Search for the cell housing the specified text and yield its [x, y] center coordinate. 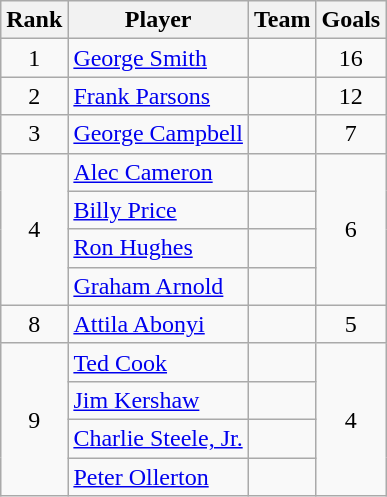
3 [34, 134]
Billy Price [158, 210]
Frank Parsons [158, 96]
Ron Hughes [158, 248]
Peter Ollerton [158, 477]
16 [351, 58]
Jim Kershaw [158, 400]
Graham Arnold [158, 286]
7 [351, 134]
Player [158, 20]
12 [351, 96]
Team [282, 20]
2 [34, 96]
Charlie Steele, Jr. [158, 438]
Alec Cameron [158, 172]
6 [351, 229]
Goals [351, 20]
9 [34, 419]
8 [34, 324]
Attila Abonyi [158, 324]
Rank [34, 20]
1 [34, 58]
5 [351, 324]
George Smith [158, 58]
Ted Cook [158, 362]
George Campbell [158, 134]
